Provide the [X, Y] coordinate of the cell's center where the given text is located.  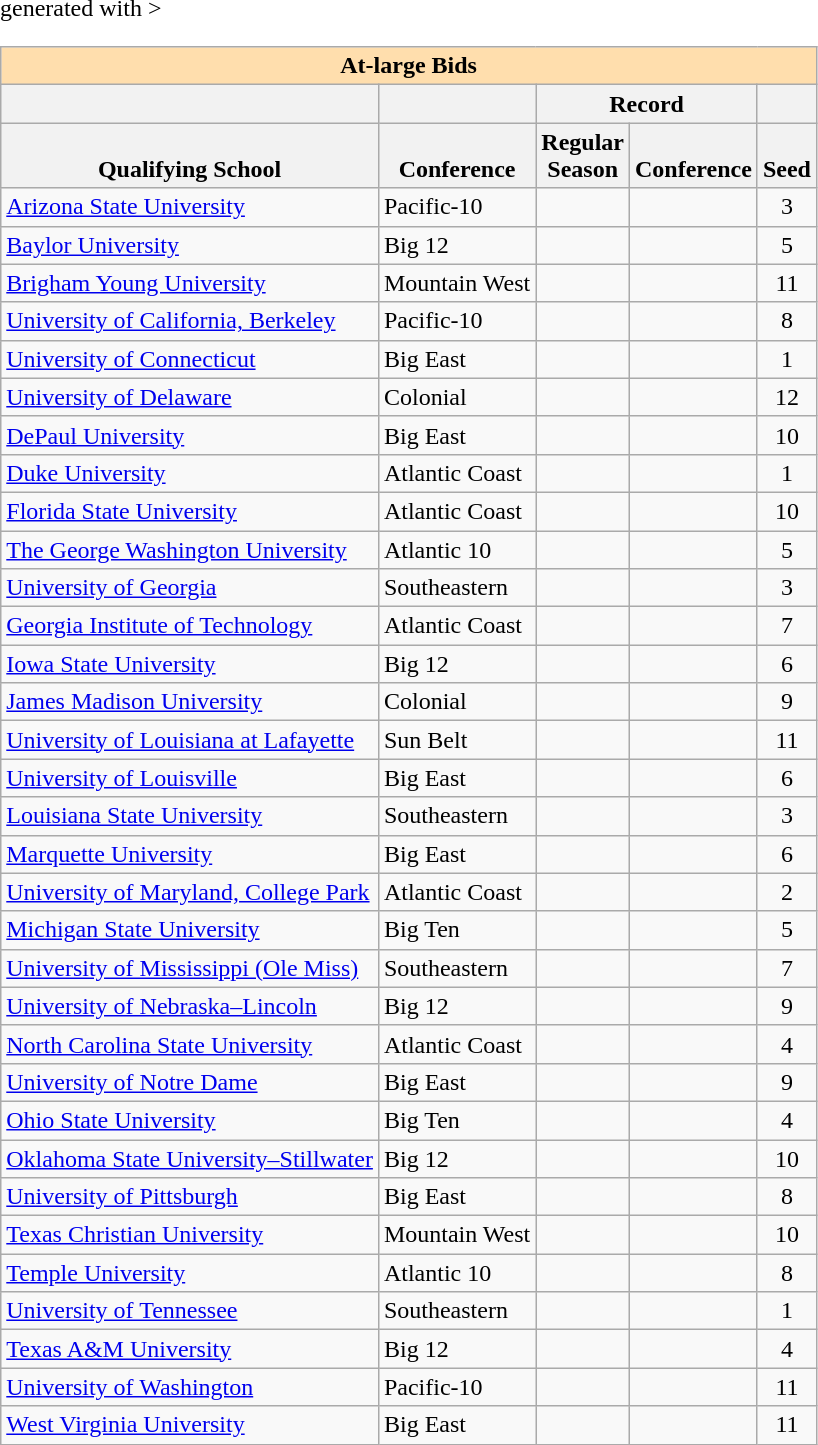
Qualifying School [190, 156]
The George Washington University [190, 549]
North Carolina State University [190, 1044]
Sun Belt [456, 740]
University of Notre Dame [190, 1082]
University of Tennessee [190, 1311]
Baylor University [190, 245]
Texas Christian University [190, 1235]
Duke University [190, 473]
University of Connecticut [190, 359]
University of Mississippi (Ole Miss) [190, 968]
12 [786, 397]
Iowa State University [190, 664]
Arizona State University [190, 207]
University of Maryland, College Park [190, 892]
Michigan State University [190, 930]
University of Delaware [190, 397]
Oklahoma State University–Stillwater [190, 1159]
University of California, Berkeley [190, 321]
Seed [786, 156]
Marquette University [190, 854]
West Virginia University [190, 1425]
2 [786, 892]
Texas A&M University [190, 1349]
University of Washington [190, 1387]
University of Louisville [190, 778]
University of Louisiana at Lafayette [190, 740]
Georgia Institute of Technology [190, 626]
Louisiana State University [190, 816]
At-large Bids [409, 66]
DePaul University [190, 435]
University of Georgia [190, 588]
Ohio State University [190, 1120]
Florida State University [190, 511]
Record [647, 104]
Brigham Young University [190, 283]
Temple University [190, 1273]
Regular Season [583, 156]
University of Pittsburgh [190, 1197]
James Madison University [190, 702]
University of Nebraska–Lincoln [190, 1006]
